Scan for the cell matching the given text and deliver its (X, Y) coordinate at center. 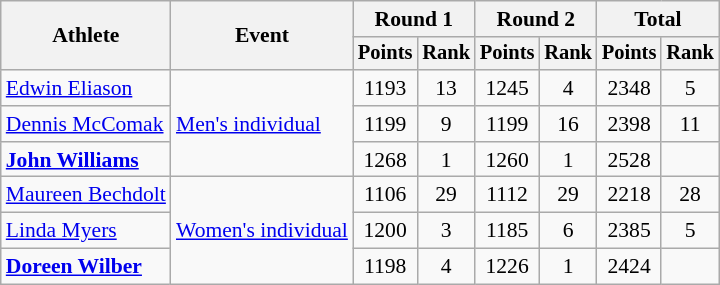
1260 (507, 160)
1106 (385, 195)
Dennis McComak (86, 124)
Round 2 (536, 19)
1200 (385, 231)
John Williams (86, 160)
Event (262, 36)
2398 (629, 124)
Round 1 (414, 19)
28 (690, 195)
16 (568, 124)
Total (658, 19)
1245 (507, 88)
9 (446, 124)
2348 (629, 88)
Athlete (86, 36)
2218 (629, 195)
1185 (507, 231)
1268 (385, 160)
Linda Myers (86, 231)
Women's individual (262, 230)
1112 (507, 195)
11 (690, 124)
1226 (507, 267)
2528 (629, 160)
6 (568, 231)
1193 (385, 88)
1198 (385, 267)
13 (446, 88)
Maureen Bechdolt (86, 195)
Men's individual (262, 124)
3 (446, 231)
Doreen Wilber (86, 267)
2385 (629, 231)
Edwin Eliason (86, 88)
2424 (629, 267)
